Identify which cell holds the provided text, then report its (x, y) central coordinate. 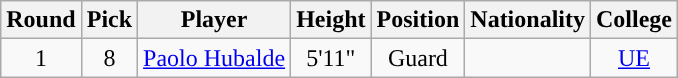
5'11" (331, 58)
Pick (109, 20)
Guard (418, 58)
Paolo Hubalde (214, 58)
Player (214, 20)
Nationality (528, 20)
UE (634, 58)
College (634, 20)
Round (41, 20)
8 (109, 58)
1 (41, 58)
Position (418, 20)
Height (331, 20)
